Pinpoint the cell where the given text exists, returning its (x, y) midpoint coordinate. 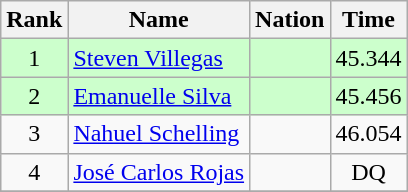
3 (34, 134)
José Carlos Rojas (159, 172)
4 (34, 172)
Name (159, 20)
Steven Villegas (159, 58)
1 (34, 58)
2 (34, 96)
Time (368, 20)
Nation (290, 20)
46.054 (368, 134)
Rank (34, 20)
Emanuelle Silva (159, 96)
Nahuel Schelling (159, 134)
45.456 (368, 96)
45.344 (368, 58)
DQ (368, 172)
